Search for the cell housing the specified text and yield its [x, y] center coordinate. 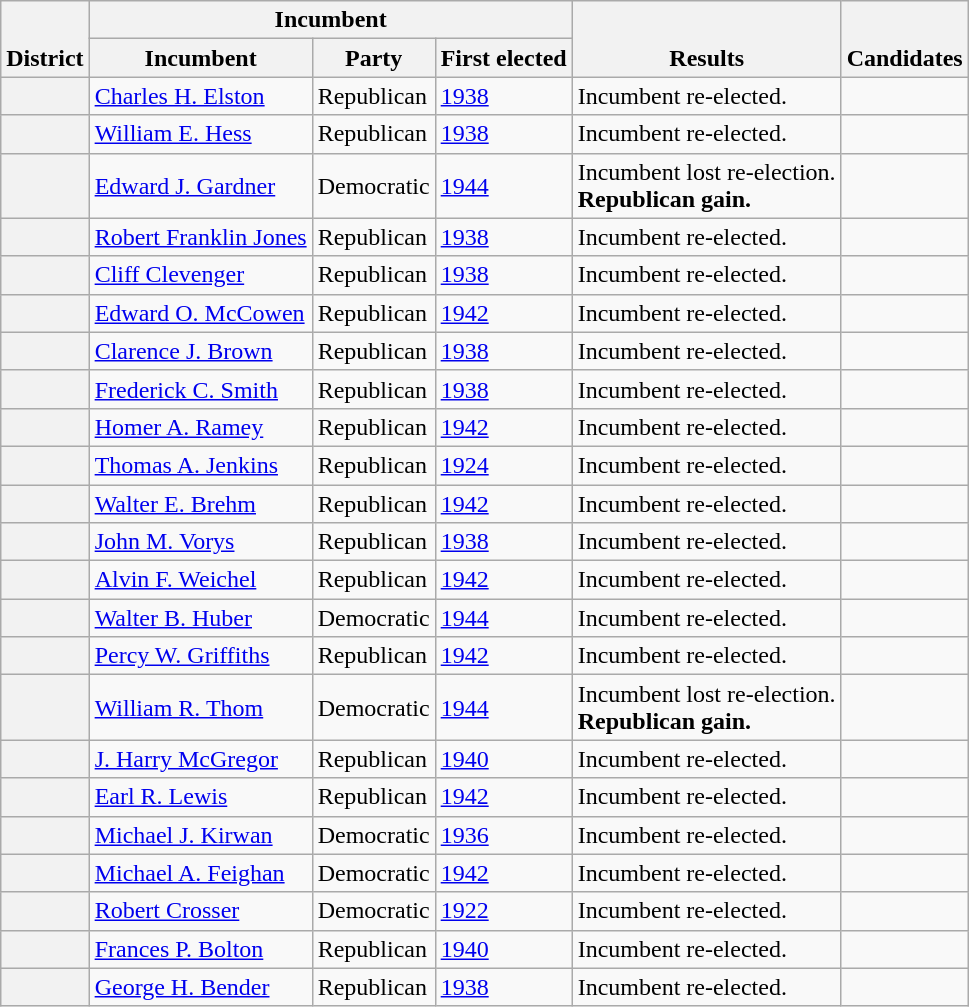
Edward J. Gardner [200, 186]
Alvin F. Weichel [200, 580]
District [45, 39]
Percy W. Griffiths [200, 656]
1936 [504, 835]
Robert Franklin Jones [200, 237]
Charles H. Elston [200, 96]
Candidates [904, 39]
Party [374, 58]
George H. Bender [200, 987]
First elected [504, 58]
William E. Hess [200, 134]
Robert Crosser [200, 911]
Frances P. Bolton [200, 949]
Earl R. Lewis [200, 797]
John M. Vorys [200, 542]
J. Harry McGregor [200, 759]
Frederick C. Smith [200, 389]
Homer A. Ramey [200, 427]
Cliff Clevenger [200, 275]
Michael A. Feighan [200, 873]
Walter B. Huber [200, 618]
1922 [504, 911]
Clarence J. Brown [200, 351]
1924 [504, 465]
William R. Thom [200, 708]
Thomas A. Jenkins [200, 465]
Michael J. Kirwan [200, 835]
Results [706, 39]
Walter E. Brehm [200, 503]
Edward O. McCowen [200, 313]
